Return the [x, y] coordinate for the center point of the cell that contains the specified text.  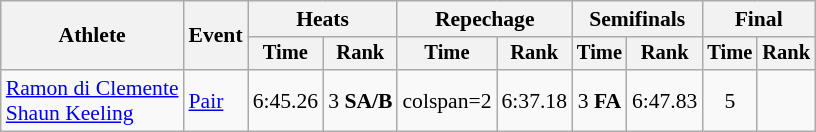
Heats [323, 19]
Event [216, 36]
Final [758, 19]
Semifinals [637, 19]
colspan=2 [446, 100]
Pair [216, 100]
3 SA/B [360, 100]
Ramon di ClementeShaun Keeling [92, 100]
Athlete [92, 36]
6:37.18 [534, 100]
Repechage [484, 19]
6:47.83 [664, 100]
3 FA [600, 100]
6:45.26 [286, 100]
5 [730, 100]
